Scan for the cell matching the given text and deliver its [x, y] coordinate at center. 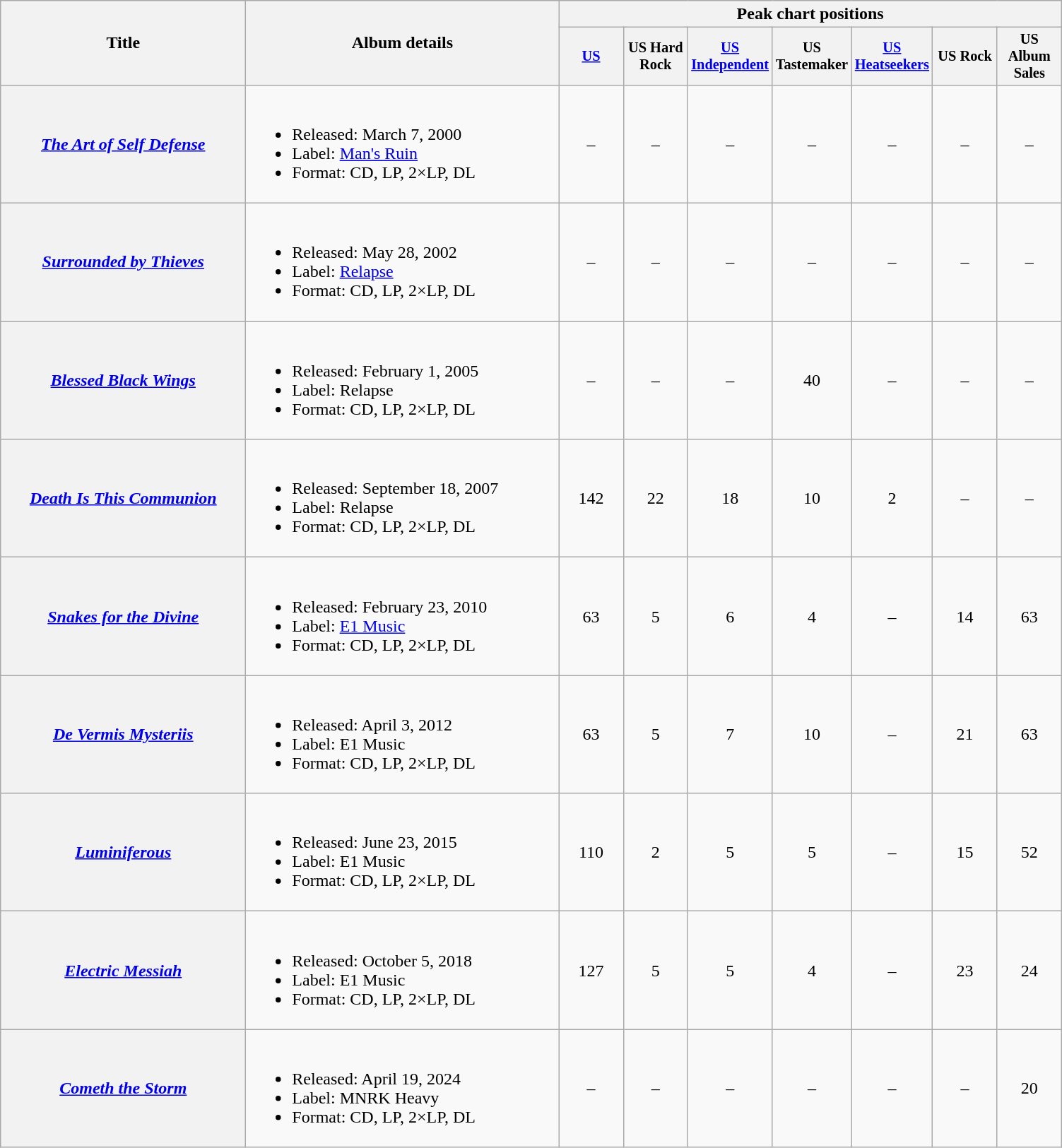
Released: June 23, 2015Label: E1 MusicFormat: CD, LP, 2×LP, DL [403, 852]
USIndependent [730, 57]
US Hard Rock [656, 57]
De Vermis Mysteriis [123, 735]
Luminiferous [123, 852]
Snakes for the Divine [123, 616]
14 [965, 616]
Surrounded by Thieves [123, 263]
Blessed Black Wings [123, 380]
US Album Sales [1029, 57]
Released: September 18, 2007Label: RelapseFormat: CD, LP, 2×LP, DL [403, 499]
USTastemaker [812, 57]
18 [730, 499]
23 [965, 971]
52 [1029, 852]
Released: February 1, 2005Label: RelapseFormat: CD, LP, 2×LP, DL [403, 380]
15 [965, 852]
20 [1029, 1088]
110 [591, 852]
Album details [403, 43]
21 [965, 735]
US Rock [965, 57]
40 [812, 380]
Released: May 28, 2002Label: RelapseFormat: CD, LP, 2×LP, DL [403, 263]
Death Is This Communion [123, 499]
6 [730, 616]
22 [656, 499]
24 [1029, 971]
7 [730, 735]
Released: February 23, 2010Label: E1 MusicFormat: CD, LP, 2×LP, DL [403, 616]
Peak chart positions [810, 14]
Released: March 7, 2000Label: Man's RuinFormat: CD, LP, 2×LP, DL [403, 144]
Released: April 3, 2012Label: E1 MusicFormat: CD, LP, 2×LP, DL [403, 735]
Released: October 5, 2018Label: E1 MusicFormat: CD, LP, 2×LP, DL [403, 971]
Cometh the Storm [123, 1088]
Electric Messiah [123, 971]
US [591, 57]
127 [591, 971]
The Art of Self Defense [123, 144]
Released: April 19, 2024Label: MNRK HeavyFormat: CD, LP, 2×LP, DL [403, 1088]
Title [123, 43]
USHeatseekers [892, 57]
142 [591, 499]
